Return [x, y] of the center of cell containing provided text 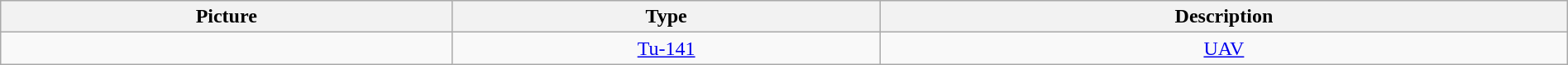
Description [1224, 17]
Tu-141 [667, 48]
Picture [227, 17]
Type [667, 17]
UAV [1224, 48]
